Locate the cell with the specified text and output its (x, y) center coordinate. 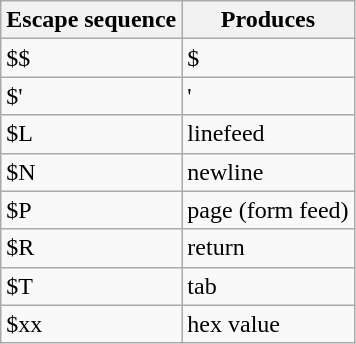
$L (92, 134)
Produces (268, 20)
$' (92, 96)
return (268, 248)
hex value (268, 324)
$$ (92, 58)
' (268, 96)
$ (268, 58)
$T (92, 286)
$N (92, 172)
linefeed (268, 134)
$R (92, 248)
tab (268, 286)
Escape sequence (92, 20)
newline (268, 172)
$P (92, 210)
$xx (92, 324)
page (form feed) (268, 210)
